From the cell containing the given text, extract its center point as [x, y] coordinate. 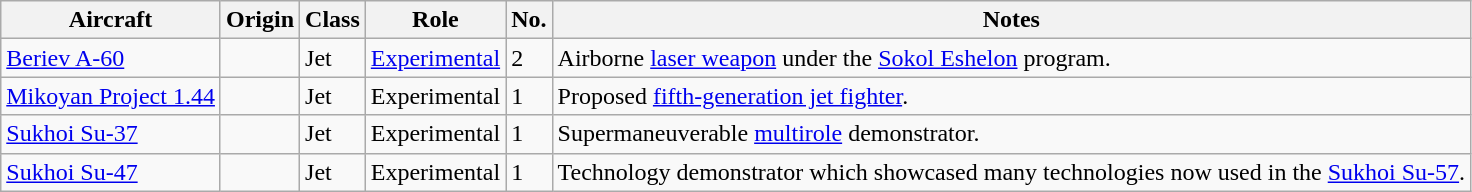
Class [333, 20]
Sukhoi Su-37 [111, 134]
Supermaneuverable multirole demonstrator. [1012, 134]
Mikoyan Project 1.44 [111, 96]
Aircraft [111, 20]
Notes [1012, 20]
Beriev A-60 [111, 58]
No. [529, 20]
2 [529, 58]
Airborne laser weapon under the Sokol Eshelon program. [1012, 58]
Role [435, 20]
Proposed fifth-generation jet fighter. [1012, 96]
Sukhoi Su-47 [111, 172]
Technology demonstrator which showcased many technologies now used in the Sukhoi Su-57. [1012, 172]
Origin [260, 20]
